Search for the cell housing the specified text and yield its (x, y) center coordinate. 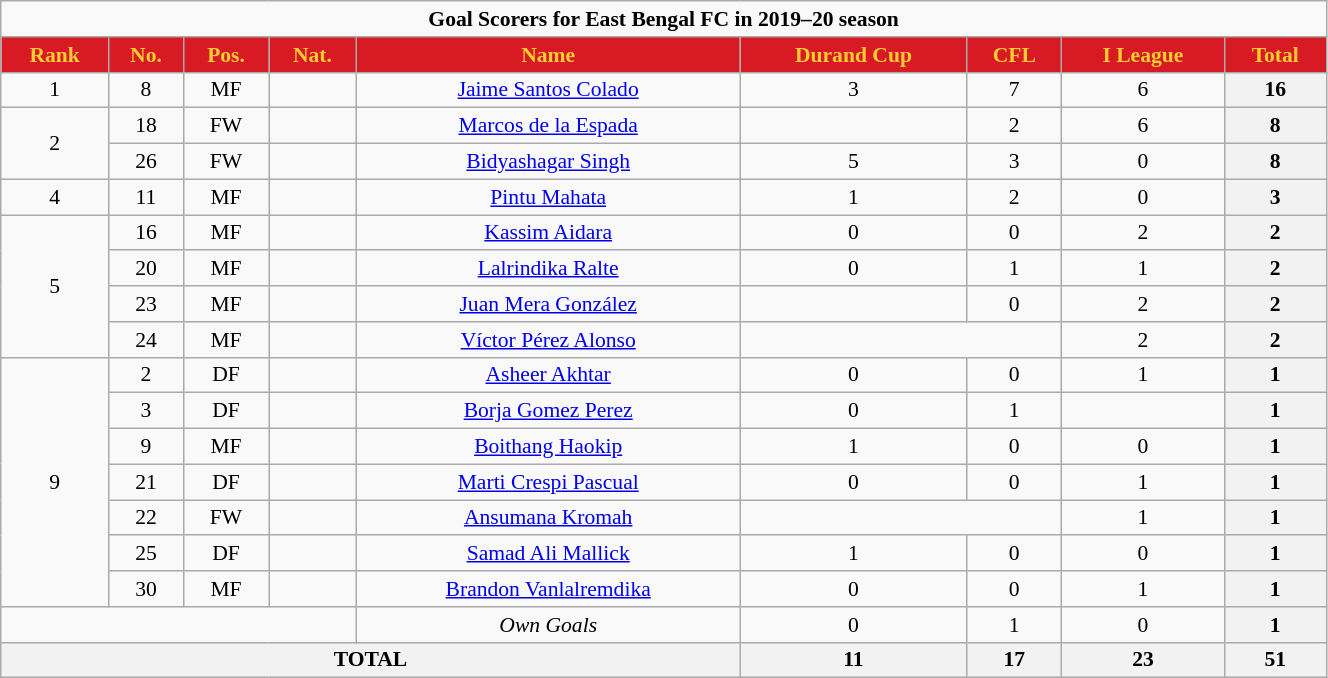
24 (146, 340)
Borja Gomez Perez (548, 411)
Ansumana Kromah (548, 518)
Víctor Pérez Alonso (548, 340)
18 (146, 126)
Juan Mera González (548, 304)
No. (146, 55)
Kassim Aidara (548, 233)
Samad Ali Mallick (548, 554)
Pintu Mahata (548, 197)
Bidyashagar Singh (548, 162)
Brandon Vanlalremdika (548, 589)
Own Goals (548, 625)
4 (55, 197)
7 (1014, 90)
26 (146, 162)
TOTAL (370, 660)
21 (146, 482)
CFL (1014, 55)
Goal Scorers for East Bengal FC in 2019–20 season (664, 19)
Total (1275, 55)
Asheer Akhtar (548, 375)
Boithang Haokip (548, 447)
Rank (55, 55)
25 (146, 554)
Pos. (226, 55)
Lalrindika Ralte (548, 269)
I League (1143, 55)
Marcos de la Espada (548, 126)
51 (1275, 660)
20 (146, 269)
17 (1014, 660)
30 (146, 589)
Marti Crespi Pascual (548, 482)
Durand Cup (854, 55)
Jaime Santos Colado (548, 90)
Name (548, 55)
Nat. (313, 55)
22 (146, 518)
